Find where the given text appears and provide that cell's center as (X, Y) coordinate. 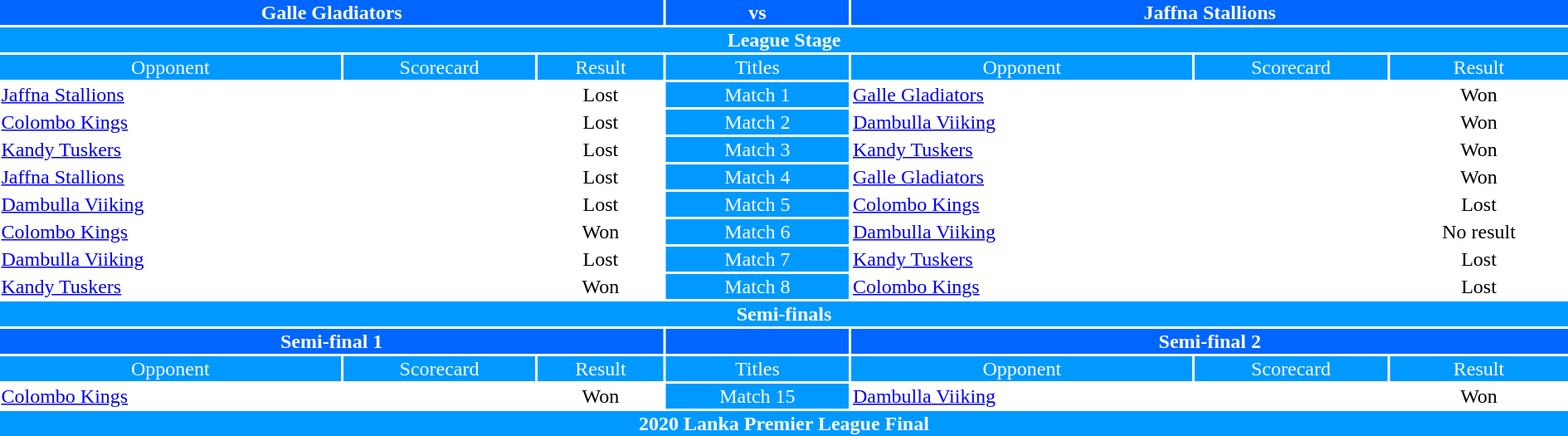
Match 15 (757, 396)
Semi-final 2 (1210, 341)
Match 4 (757, 177)
Match 8 (757, 287)
Match 1 (757, 95)
Match 3 (757, 149)
Match 7 (757, 259)
No result (1478, 232)
Semi-finals (784, 314)
vs (757, 12)
2020 Lanka Premier League Final (784, 424)
Match 2 (757, 122)
Semi-final 1 (332, 341)
League Stage (784, 40)
Match 5 (757, 204)
Match 6 (757, 232)
